Extract the (x, y) coordinate from the center of the cell holding the provided text.  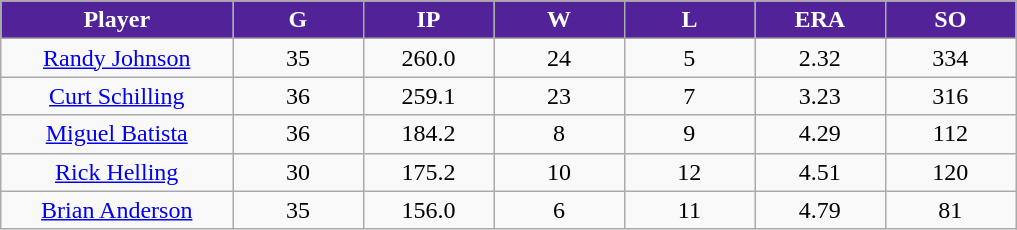
W (559, 20)
3.23 (820, 96)
120 (950, 172)
6 (559, 210)
2.32 (820, 58)
4.79 (820, 210)
175.2 (428, 172)
Curt Schilling (117, 96)
10 (559, 172)
Player (117, 20)
12 (689, 172)
156.0 (428, 210)
24 (559, 58)
30 (298, 172)
IP (428, 20)
Rick Helling (117, 172)
316 (950, 96)
9 (689, 134)
5 (689, 58)
259.1 (428, 96)
11 (689, 210)
260.0 (428, 58)
L (689, 20)
8 (559, 134)
81 (950, 210)
23 (559, 96)
7 (689, 96)
Randy Johnson (117, 58)
Brian Anderson (117, 210)
112 (950, 134)
Miguel Batista (117, 134)
G (298, 20)
334 (950, 58)
SO (950, 20)
4.51 (820, 172)
184.2 (428, 134)
ERA (820, 20)
4.29 (820, 134)
